Capture the cell that displays the provided text and extract its (X, Y) central coordinate. 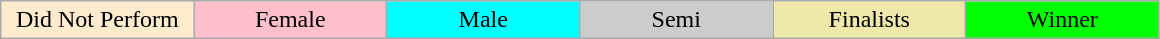
Did Not Perform (98, 20)
Female (290, 20)
Semi (676, 20)
Finalists (870, 20)
Winner (1062, 20)
Male (484, 20)
